For the text-containing cell, return its midpoint in (X, Y) coordinate format. 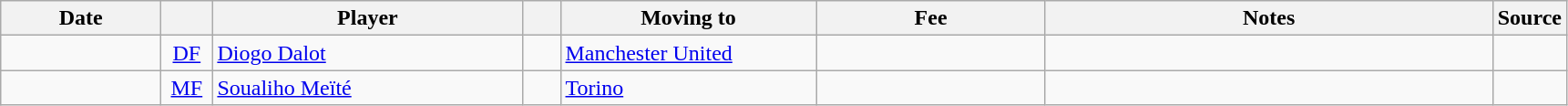
Date (81, 18)
Soualiho Meïté (368, 88)
MF (187, 88)
DF (187, 53)
Source (1529, 18)
Diogo Dalot (368, 53)
Manchester United (689, 53)
Notes (1268, 18)
Player (368, 18)
Fee (931, 18)
Torino (689, 88)
Moving to (689, 18)
